Search for the cell housing the specified text and yield its (x, y) center coordinate. 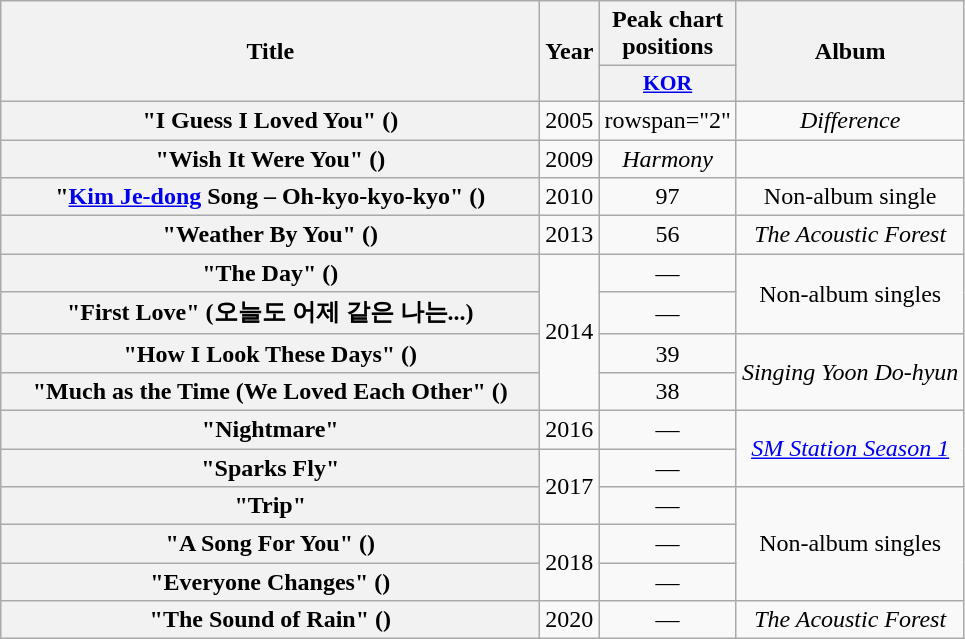
"Wish It Were You" () (270, 159)
"How I Look These Days" () (270, 353)
"The Sound of Rain" () (270, 620)
2013 (570, 235)
56 (668, 235)
39 (668, 353)
2018 (570, 563)
38 (668, 391)
Album (850, 52)
"Nightmare" (270, 429)
"Kim Je-dong Song – Oh-kyo-kyo-kyo" () (270, 197)
"Weather By You" () (270, 235)
"Everyone Changes" () (270, 582)
Non-album single (850, 197)
"The Day" () (270, 273)
2014 (570, 332)
Singing Yoon Do-hyun (850, 372)
SM Station Season 1 (850, 448)
97 (668, 197)
Title (270, 52)
2005 (570, 120)
Harmony (668, 159)
2010 (570, 197)
"I Guess I Loved You" () (270, 120)
Peak chart positions (668, 34)
2016 (570, 429)
2017 (570, 486)
"First Love" (오늘도 어제 같은 나는...) (270, 314)
"A Song For You" () (270, 544)
Difference (850, 120)
"Much as the Time (We Loved Each Other" () (270, 391)
KOR (668, 84)
2009 (570, 159)
rowspan="2" (668, 120)
"Trip" (270, 506)
2020 (570, 620)
"Sparks Fly" (270, 467)
Year (570, 52)
